Return the (x, y) coordinate for the center point of the cell that contains the specified text.  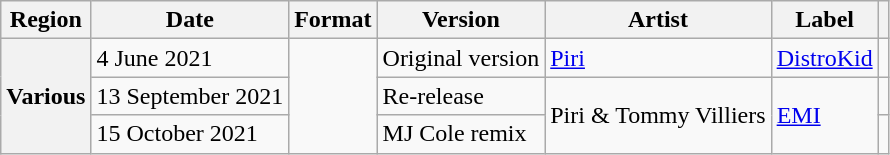
MJ Cole remix (461, 134)
Various (46, 96)
13 September 2021 (190, 96)
Artist (658, 20)
DistroKid (824, 58)
Date (190, 20)
Piri (658, 58)
Piri & Tommy Villiers (658, 115)
15 October 2021 (190, 134)
Label (824, 20)
4 June 2021 (190, 58)
Format (333, 20)
EMI (824, 115)
Region (46, 20)
Re-release (461, 96)
Original version (461, 58)
Version (461, 20)
